Scan for the cell matching the given text and deliver its (x, y) coordinate at center. 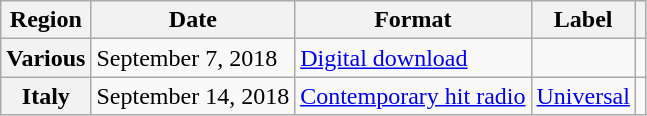
September 7, 2018 (193, 58)
September 14, 2018 (193, 96)
Italy (46, 96)
Format (413, 20)
Various (46, 58)
Contemporary hit radio (413, 96)
Digital download (413, 58)
Date (193, 20)
Label (583, 20)
Region (46, 20)
Universal (583, 96)
